Return the (x, y) coordinate for the center point of the cell that contains the specified text.  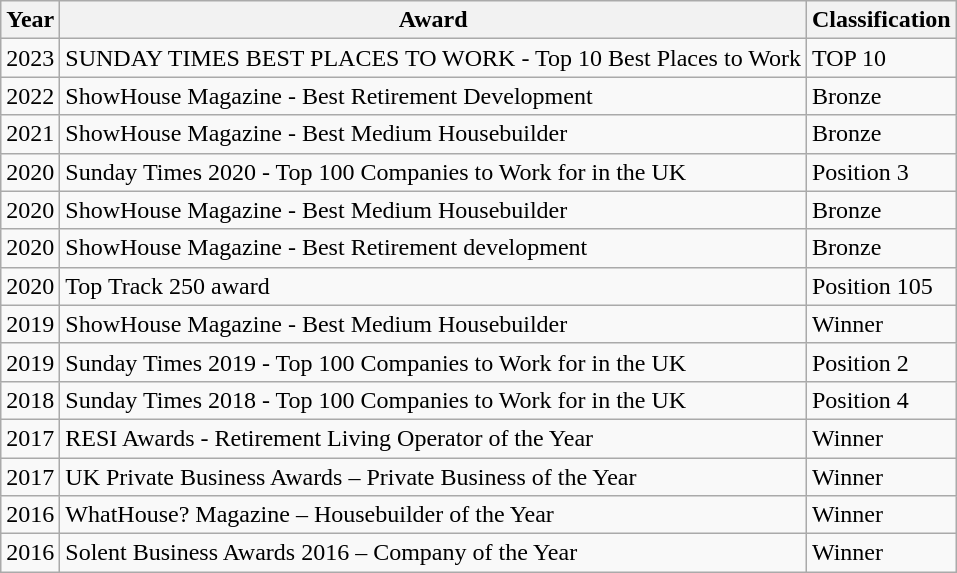
RESI Awards - Retirement Living Operator of the Year (434, 438)
Position 4 (881, 400)
Year (30, 20)
ShowHouse Magazine - Best Retirement Development (434, 96)
SUNDAY TIMES BEST PLACES TO WORK - Top 10 Best Places to Work (434, 58)
2023 (30, 58)
Sunday Times 2018 - Top 100 Companies to Work for in the UK (434, 400)
Sunday Times 2020 - Top 100 Companies to Work for in the UK (434, 172)
UK Private Business Awards – Private Business of the Year (434, 477)
2021 (30, 134)
Position 2 (881, 362)
TOP 10 (881, 58)
Position 3 (881, 172)
Solent Business Awards 2016 – Company of the Year (434, 553)
2022 (30, 96)
Top Track 250 award (434, 286)
Award (434, 20)
Position 105 (881, 286)
Classification (881, 20)
Sunday Times 2019 - Top 100 Companies to Work for in the UK (434, 362)
2018 (30, 400)
WhatHouse? Magazine – Housebuilder of the Year (434, 515)
ShowHouse Magazine - Best Retirement development (434, 248)
